For the text-containing cell, return its midpoint in (x, y) coordinate format. 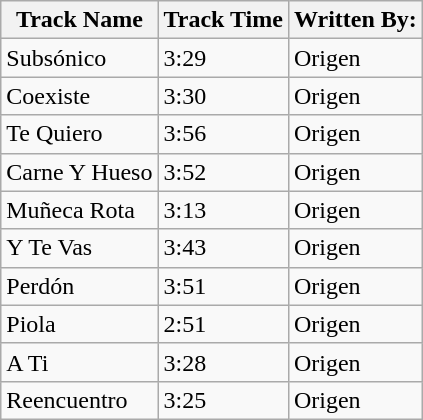
Subsónico (80, 58)
Coexiste (80, 96)
Muñeca Rota (80, 210)
3:25 (223, 400)
3:30 (223, 96)
Written By: (355, 20)
Piola (80, 324)
Carne Y Hueso (80, 172)
3:13 (223, 210)
3:56 (223, 134)
Te Quiero (80, 134)
Track Name (80, 20)
3:43 (223, 248)
3:51 (223, 286)
A Ti (80, 362)
Perdón (80, 286)
Reencuentro (80, 400)
3:52 (223, 172)
2:51 (223, 324)
Y Te Vas (80, 248)
Track Time (223, 20)
3:28 (223, 362)
3:29 (223, 58)
